Scan for the cell matching the given text and deliver its [x, y] coordinate at center. 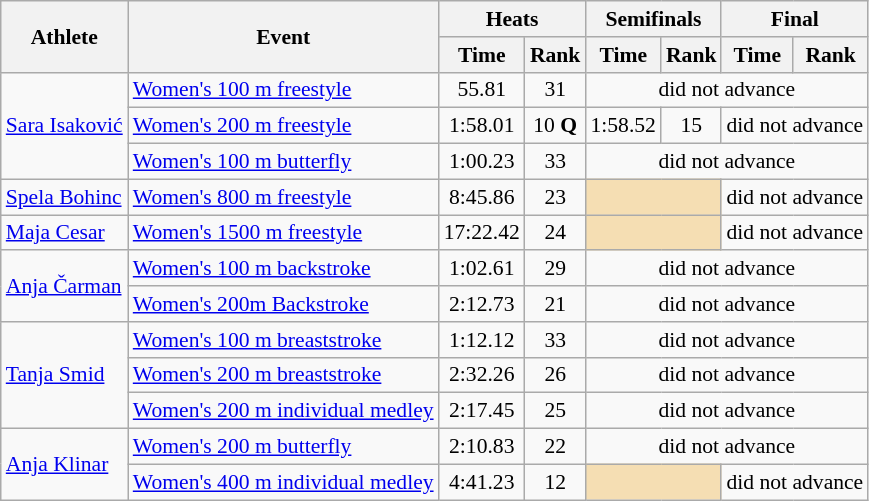
Semifinals [653, 19]
1:58.52 [622, 126]
29 [556, 269]
Maja Cesar [64, 233]
Tanja Smid [64, 376]
Event [284, 36]
Women's 100 m backstroke [284, 269]
8:45.86 [482, 197]
Women's 200 m breaststroke [284, 375]
Women's 100 m freestyle [284, 90]
2:17.45 [482, 411]
Anja Klinar [64, 464]
Anja Čarman [64, 286]
17:22.42 [482, 233]
4:41.23 [482, 482]
2:12.73 [482, 304]
Women's 100 m butterfly [284, 162]
2:32.26 [482, 375]
1:00.23 [482, 162]
23 [556, 197]
Women's 1500 m freestyle [284, 233]
Athlete [64, 36]
22 [556, 447]
21 [556, 304]
2:10.83 [482, 447]
Heats [512, 19]
Women's 200 m butterfly [284, 447]
1:12.12 [482, 340]
Women's 800 m freestyle [284, 197]
Women's 200 m individual medley [284, 411]
Women's 200m Backstroke [284, 304]
Sara Isaković [64, 126]
1:02.61 [482, 269]
Women's 100 m breaststroke [284, 340]
Spela Bohinc [64, 197]
31 [556, 90]
15 [692, 126]
1:58.01 [482, 126]
26 [556, 375]
10 Q [556, 126]
Final [794, 19]
25 [556, 411]
55.81 [482, 90]
Women's 400 m individual medley [284, 482]
12 [556, 482]
Women's 200 m freestyle [284, 126]
24 [556, 233]
